Return the [X, Y] coordinate for the center point of the cell that contains the specified text.  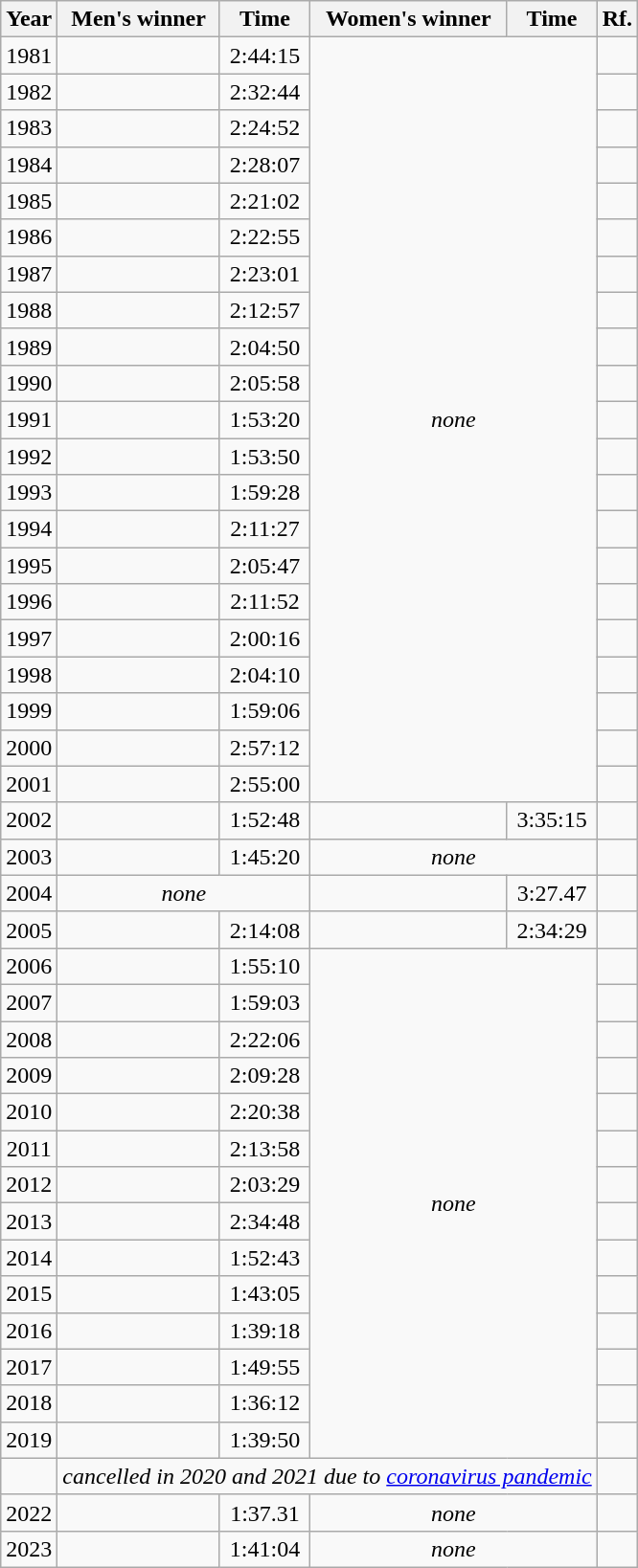
2001 [29, 784]
2011 [29, 1149]
2010 [29, 1112]
2:24:52 [264, 128]
1997 [29, 638]
2:55:00 [264, 784]
2:11:52 [264, 602]
1:52:48 [264, 820]
2016 [29, 1331]
2:12:57 [264, 310]
2:04:10 [264, 675]
1998 [29, 675]
2:03:29 [264, 1185]
2023 [29, 1549]
1994 [29, 529]
2009 [29, 1076]
1987 [29, 274]
2019 [29, 1440]
1:59:28 [264, 493]
2:05:58 [264, 383]
1:59:06 [264, 711]
2015 [29, 1294]
2:09:28 [264, 1076]
2:00:16 [264, 638]
2:11:27 [264, 529]
1996 [29, 602]
2:20:38 [264, 1112]
2:21:02 [264, 201]
3:27.47 [552, 893]
1986 [29, 237]
2:44:15 [264, 56]
1:39:18 [264, 1331]
2012 [29, 1185]
Rf. [617, 19]
1:53:20 [264, 419]
2:57:12 [264, 748]
1:59:03 [264, 1002]
1:43:05 [264, 1294]
2013 [29, 1221]
1984 [29, 165]
2:22:06 [264, 1039]
1981 [29, 56]
2006 [29, 966]
Men's winner [139, 19]
2017 [29, 1367]
1993 [29, 493]
1985 [29, 201]
2000 [29, 748]
1982 [29, 92]
1983 [29, 128]
1:41:04 [264, 1549]
2008 [29, 1039]
2:05:47 [264, 566]
2003 [29, 857]
Year [29, 19]
2:13:58 [264, 1149]
2:04:50 [264, 347]
2:34:29 [552, 930]
1989 [29, 347]
2:28:07 [264, 165]
1:39:50 [264, 1440]
cancelled in 2020 and 2021 due to coronavirus pandemic [328, 1476]
1992 [29, 457]
1:37.31 [264, 1512]
1988 [29, 310]
1995 [29, 566]
1991 [29, 419]
2:23:01 [264, 274]
3:35:15 [552, 820]
Women's winner [408, 19]
1:36:12 [264, 1403]
1:49:55 [264, 1367]
1:45:20 [264, 857]
2004 [29, 893]
2:22:55 [264, 237]
1:52:43 [264, 1258]
2002 [29, 820]
2005 [29, 930]
2007 [29, 1002]
1999 [29, 711]
2022 [29, 1512]
2:14:08 [264, 930]
2:34:48 [264, 1221]
1:55:10 [264, 966]
1:53:50 [264, 457]
2014 [29, 1258]
1990 [29, 383]
2:32:44 [264, 92]
2018 [29, 1403]
